Detect which cell encompasses the target text, then output its [X, Y] center coordinate. 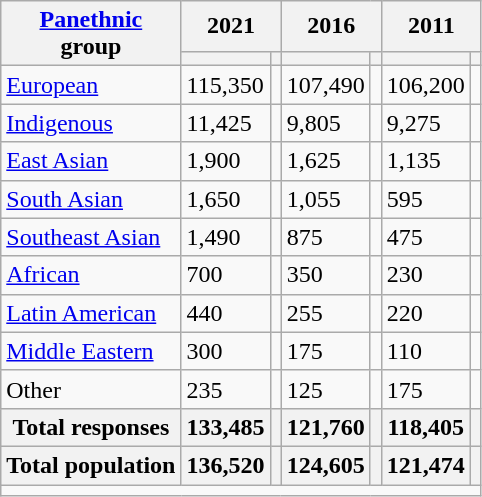
300 [226, 351]
440 [226, 313]
255 [326, 313]
Indigenous [91, 123]
115,350 [226, 85]
121,474 [426, 465]
South Asian [91, 199]
350 [326, 275]
136,520 [226, 465]
125 [326, 389]
2011 [431, 26]
1,135 [426, 161]
475 [426, 237]
Southeast Asian [91, 237]
1,055 [326, 199]
Other [91, 389]
European [91, 85]
East Asian [91, 161]
9,805 [326, 123]
875 [326, 237]
2021 [231, 26]
118,405 [426, 427]
133,485 [226, 427]
2016 [331, 26]
1,650 [226, 199]
595 [426, 199]
Middle Eastern [91, 351]
124,605 [326, 465]
African [91, 275]
11,425 [226, 123]
220 [426, 313]
1,490 [226, 237]
700 [226, 275]
106,200 [426, 85]
107,490 [326, 85]
110 [426, 351]
Total population [91, 465]
Panethnicgroup [91, 34]
230 [426, 275]
121,760 [326, 427]
1,625 [326, 161]
1,900 [226, 161]
235 [226, 389]
Total responses [91, 427]
9,275 [426, 123]
Latin American [91, 313]
